Output the [X, Y] coordinate of the center of the cell containing the given text.  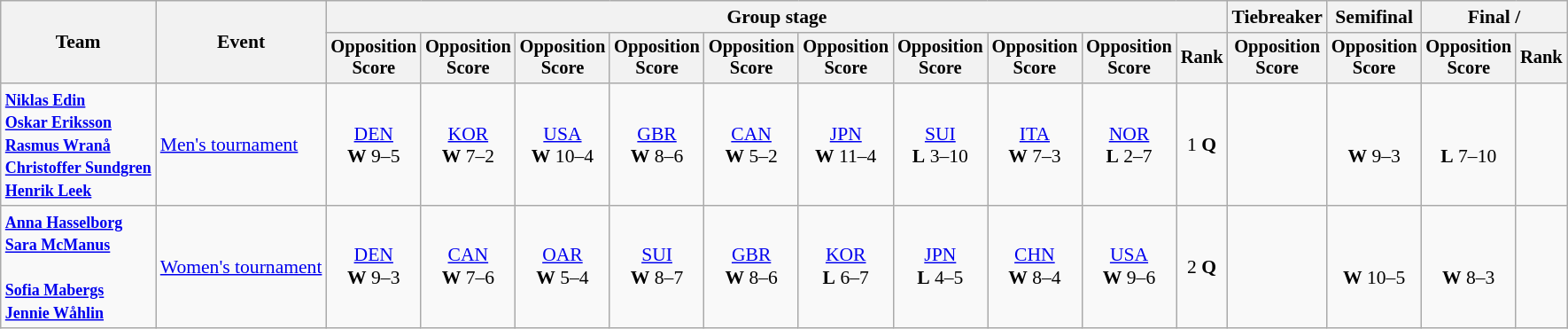
USA W 9–6 [1129, 267]
2 Q [1202, 267]
USA W 10–4 [563, 145]
Event [241, 43]
Men's tournament [241, 145]
OAR W 5–4 [563, 267]
Semifinal [1375, 17]
KOR L 6–7 [845, 267]
DEN W 9–3 [374, 267]
W 8–3 [1469, 267]
JPN W 11–4 [845, 145]
Niklas EdinOskar ErikssonRasmus WranåChristoffer SundgrenHenrik Leek [78, 145]
NOR L 2–7 [1129, 145]
Tiebreaker [1277, 17]
W 9–3 [1375, 145]
SUI L 3–10 [941, 145]
KOR W 7–2 [468, 145]
Group stage [776, 17]
Final / [1494, 17]
Team [78, 43]
Anna HasselborgSara McManusSofia MabergsJennie Wåhlin [78, 267]
L 7–10 [1469, 145]
W 10–5 [1375, 267]
JPN L 4–5 [941, 267]
CAN W 5–2 [751, 145]
SUI W 8–7 [657, 267]
CAN W 7–6 [468, 267]
1 Q [1202, 145]
DEN W 9–5 [374, 145]
CHN W 8–4 [1035, 267]
Women's tournament [241, 267]
ITA W 7–3 [1035, 145]
